Identify which cell holds the provided text, then report its (X, Y) central coordinate. 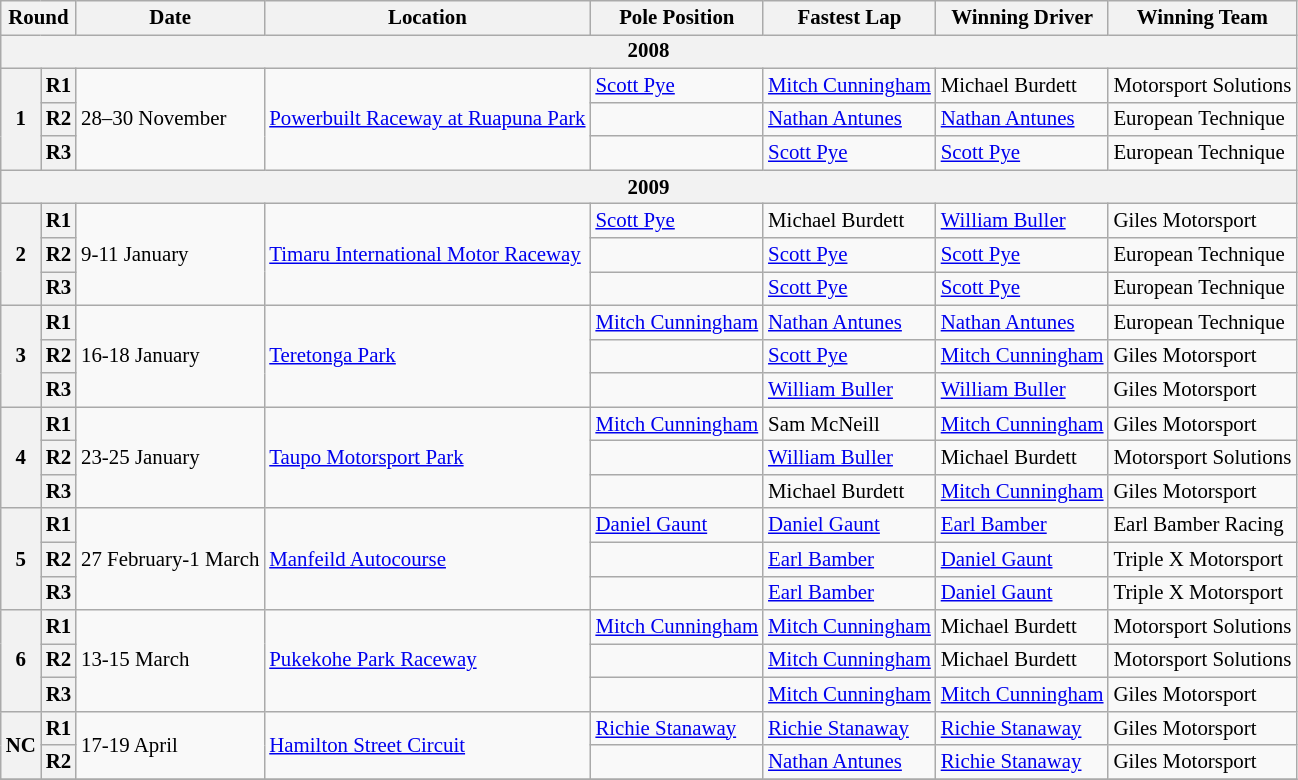
27 February-1 March (170, 559)
9-11 January (170, 255)
28–30 November (170, 119)
13-15 March (170, 661)
4 (21, 458)
Winning Driver (1022, 18)
5 (21, 559)
Manfeild Autocourse (427, 559)
NC (21, 745)
1 (21, 119)
3 (21, 356)
6 (21, 661)
Pukekohe Park Raceway (427, 661)
17-19 April (170, 745)
Date (170, 18)
Fastest Lap (850, 18)
Location (427, 18)
Earl Bamber Racing (1202, 525)
23-25 January (170, 458)
2008 (648, 51)
Timaru International Motor Raceway (427, 255)
Winning Team (1202, 18)
2009 (648, 187)
Taupo Motorsport Park (427, 458)
16-18 January (170, 356)
Pole Position (676, 18)
Hamilton Street Circuit (427, 745)
Sam McNeill (850, 424)
Teretonga Park (427, 356)
2 (21, 255)
Powerbuilt Raceway at Ruapuna Park (427, 119)
Round (38, 18)
